Determine the [X, Y] coordinate at the center of the cell enclosing the given text.  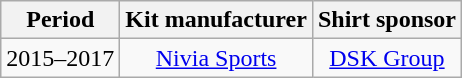
Period [60, 20]
Nivia Sports [216, 58]
DSK Group [386, 58]
2015–2017 [60, 58]
Shirt sponsor [386, 20]
Kit manufacturer [216, 20]
